Pinpoint the cell where the given text exists, returning its [x, y] midpoint coordinate. 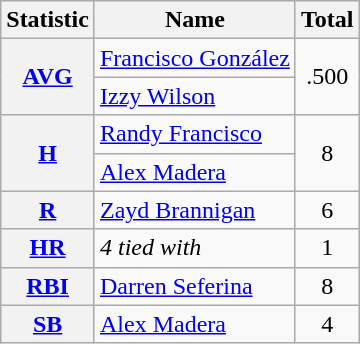
4 tied with [194, 248]
Darren Seferina [194, 286]
SB [48, 324]
Izzy Wilson [194, 96]
Francisco González [194, 58]
.500 [327, 77]
Zayd Brannigan [194, 210]
Statistic [48, 20]
4 [327, 324]
RBI [48, 286]
1 [327, 248]
AVG [48, 77]
Name [194, 20]
HR [48, 248]
Randy Francisco [194, 134]
R [48, 210]
Total [327, 20]
6 [327, 210]
H [48, 153]
